Provide the [x, y] coordinate of the cell's center where the given text is located.  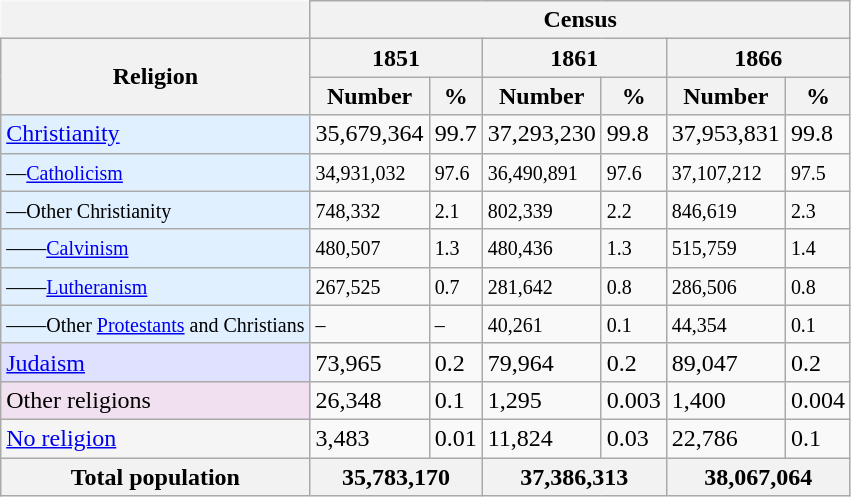
37,953,831 [726, 134]
Judaism [156, 362]
22,786 [726, 438]
——Lutheranism [156, 286]
802,339 [542, 210]
1,400 [726, 400]
Religion [156, 77]
0.01 [456, 438]
2.1 [456, 210]
——Other Protestants and Christians [156, 324]
79,964 [542, 362]
0.004 [818, 400]
26,348 [370, 400]
37,293,230 [542, 134]
281,642 [542, 286]
——Calvinism [156, 248]
846,619 [726, 210]
89,047 [726, 362]
1,295 [542, 400]
480,436 [542, 248]
No religion [156, 438]
2.2 [634, 210]
99.7 [456, 134]
1866 [758, 58]
97.5 [818, 172]
0.03 [634, 438]
286,506 [726, 286]
37,107,212 [726, 172]
267,525 [370, 286]
1851 [396, 58]
40,261 [542, 324]
0.7 [456, 286]
480,507 [370, 248]
35,783,170 [396, 477]
—Other Christianity [156, 210]
34,931,032 [370, 172]
Census [580, 20]
Total population [156, 477]
3,483 [370, 438]
1.4 [818, 248]
0.003 [634, 400]
515,759 [726, 248]
Other religions [156, 400]
—Catholicism [156, 172]
37,386,313 [574, 477]
38,067,064 [758, 477]
1861 [574, 58]
2.3 [818, 210]
44,354 [726, 324]
36,490,891 [542, 172]
748,332 [370, 210]
35,679,364 [370, 134]
11,824 [542, 438]
73,965 [370, 362]
Christianity [156, 134]
